Extract the [x, y] coordinate from the center of the cell holding the provided text.  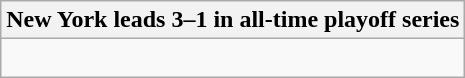
New York leads 3–1 in all-time playoff series [233, 20]
